Find where the given text appears and provide that cell's center as (X, Y) coordinate. 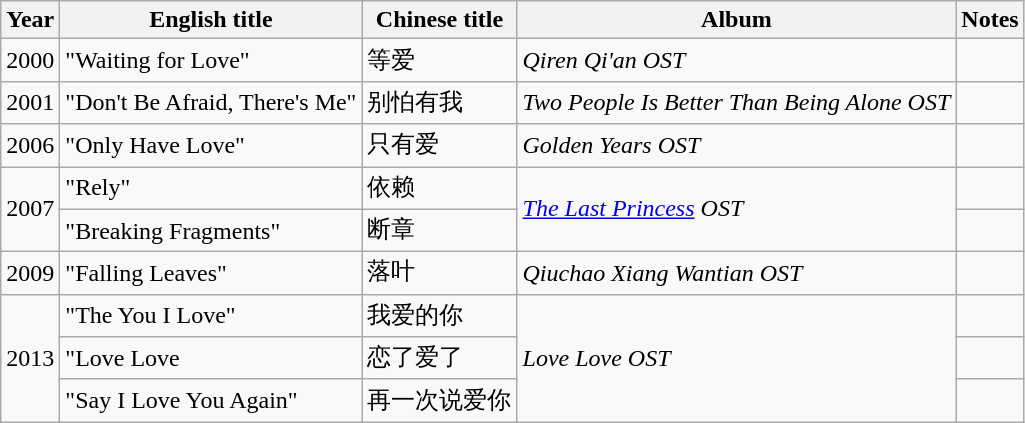
"Only Have Love" (211, 146)
Qiuchao Xiang Wantian OST (736, 274)
"Say I Love You Again" (211, 400)
"Waiting for Love" (211, 60)
2009 (30, 274)
"The You I Love" (211, 316)
落叶 (440, 274)
2000 (30, 60)
等爱 (440, 60)
Notes (990, 20)
"Breaking Fragments" (211, 230)
Year (30, 20)
Two People Is Better Than Being Alone OST (736, 102)
恋了爱了 (440, 358)
English title (211, 20)
只有爱 (440, 146)
2006 (30, 146)
2001 (30, 102)
依赖 (440, 188)
2007 (30, 208)
我爱的你 (440, 316)
Love Love OST (736, 358)
"Rely" (211, 188)
"Falling Leaves" (211, 274)
"Don't Be Afraid, There's Me" (211, 102)
"Love Love (211, 358)
2013 (30, 358)
断章 (440, 230)
别怕有我 (440, 102)
Qiren Qi'an OST (736, 60)
Album (736, 20)
The Last Princess OST (736, 208)
Chinese title (440, 20)
Golden Years OST (736, 146)
再一次说爱你 (440, 400)
